Detect which cell encompasses the target text, then output its [x, y] center coordinate. 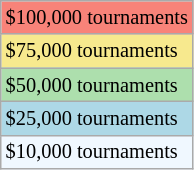
$75,000 tournaments [97, 51]
$25,000 tournaments [97, 118]
$100,000 tournaments [97, 17]
$50,000 tournaments [97, 85]
$10,000 tournaments [97, 152]
